Extract the (x, y) coordinate from the center of the cell holding the provided text.  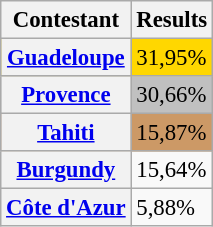
Côte d'Azur (66, 208)
30,66% (172, 95)
Tahiti (66, 133)
15,87% (172, 133)
31,95% (172, 58)
5,88% (172, 208)
Contestant (66, 20)
15,64% (172, 170)
Results (172, 20)
Guadeloupe (66, 58)
Burgundy (66, 170)
Provence (66, 95)
